Provide the (x, y) coordinate of the cell's center where the given text is located.  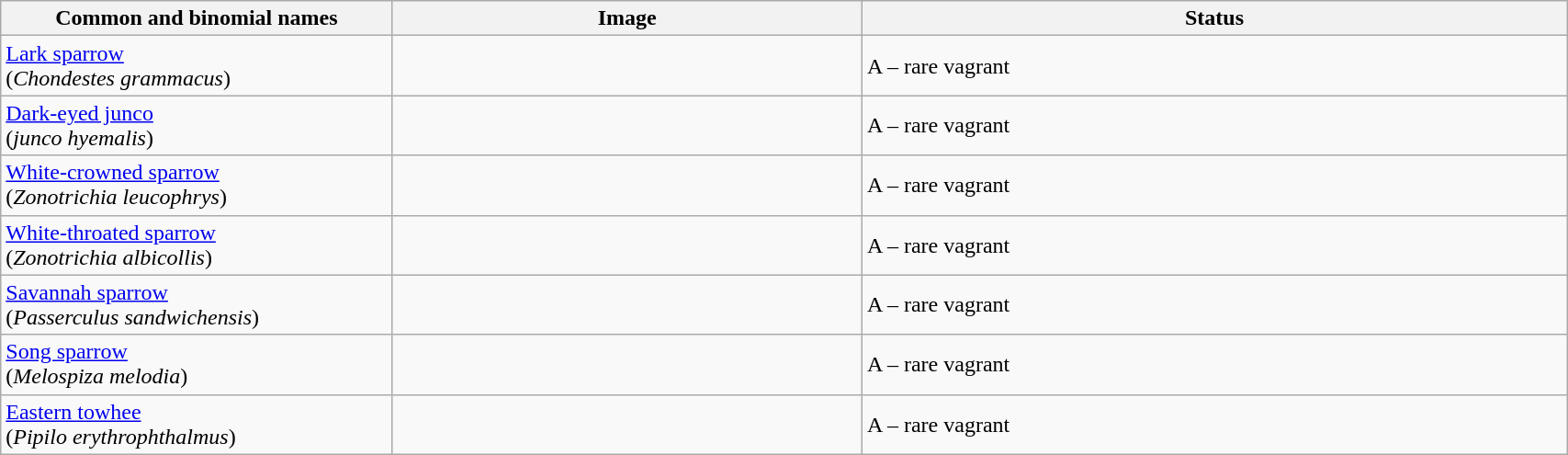
Savannah sparrow(Passerculus sandwichensis) (197, 305)
White-crowned sparrow(Zonotrichia leucophrys) (197, 186)
Common and binomial names (197, 18)
Image (626, 18)
Song sparrow(Melospiza melodia) (197, 364)
Eastern towhee(Pipilo erythrophthalmus) (197, 425)
Lark sparrow(Chondestes grammacus) (197, 66)
White-throated sparrow(Zonotrichia albicollis) (197, 245)
Status (1214, 18)
Dark-eyed junco(junco hyemalis) (197, 125)
